Search for the cell housing the specified text and yield its (X, Y) center coordinate. 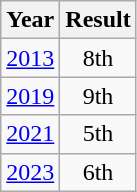
2021 (30, 134)
8th (98, 58)
9th (98, 96)
Result (98, 20)
Year (30, 20)
5th (98, 134)
6th (98, 172)
2023 (30, 172)
2019 (30, 96)
2013 (30, 58)
